Provide the (X, Y) coordinate of the cell's center where the given text is located.  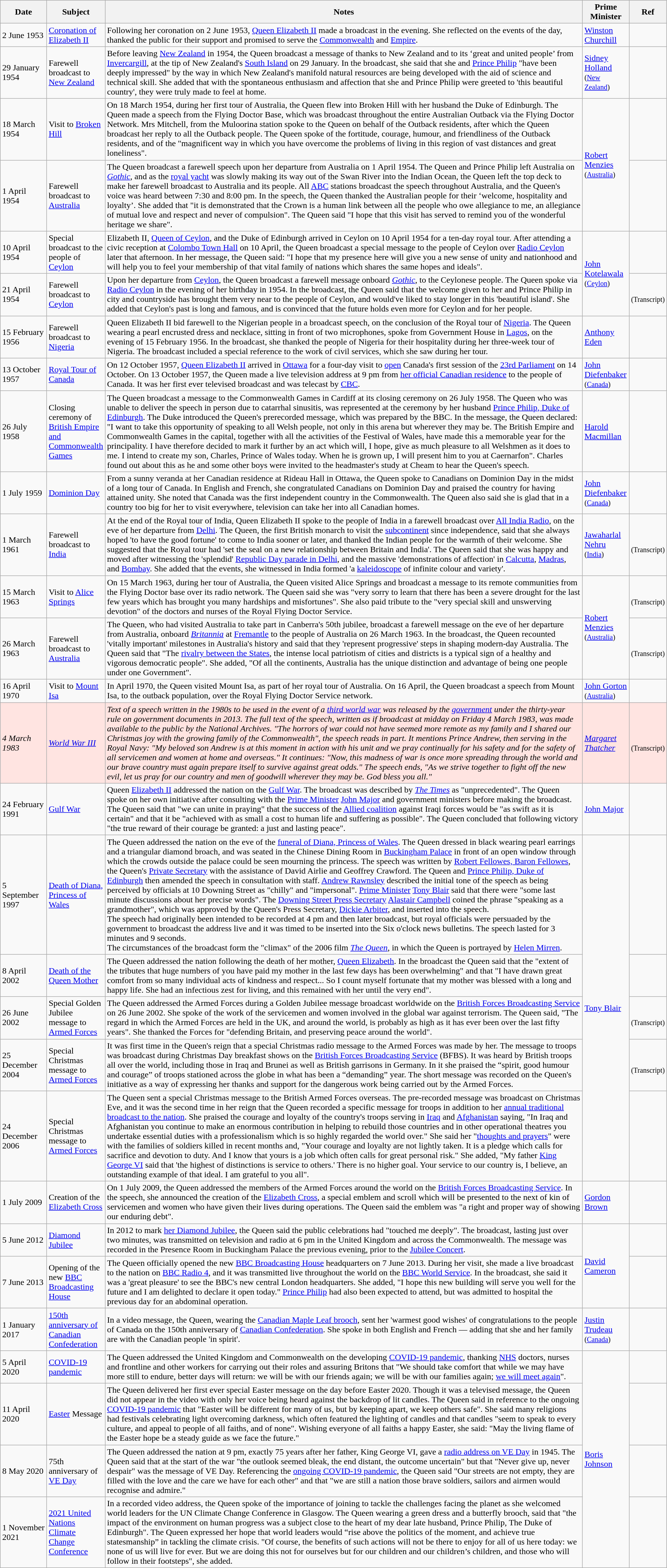
Visit to Broken Hill (76, 129)
11 April 2020 (23, 1414)
Diamond Jubilee (76, 1240)
Special broadcast to the people of Ceylon (76, 252)
COVID-19 pandemic (76, 1367)
15 March 1963 (23, 597)
5 June 2012 (23, 1240)
24 December 2006 (23, 1136)
John Gorton(Australia) (606, 691)
16 April 1970 (23, 691)
Royal Tour of Canada (76, 374)
World War III (76, 743)
Subject (76, 12)
Visit to Mount Isa (76, 691)
Anthony Eden (606, 337)
26 July 1958 (23, 431)
Visit to Alice Springs (76, 597)
Death of the Queen Mother (76, 976)
7 June 2013 (23, 1282)
24 February 1991 (23, 809)
Opening of the new BBC Broadcasting House (76, 1282)
18 March 1954 (23, 129)
Ref (648, 12)
2021 United Nations Climate Change Conference (76, 1532)
Winston Churchill (606, 35)
75th anniversary of VE Day (76, 1471)
5 September 1997 (23, 895)
Jawaharlal Nehru (India) (606, 545)
10 April 1954 (23, 252)
Farewell broadcast to Nigeria (76, 337)
5 April 2020 (23, 1367)
26 March 1963 (23, 649)
Special Golden Jubilee message to Armed Forces (76, 1018)
26 June 2002 (23, 1018)
4 March 1983 (23, 743)
Creation of the Elizabeth Cross (76, 1202)
Death of Diana, Princess of Wales (76, 895)
John Kotelawala(Ceylon) (606, 273)
1 April 1954 (23, 196)
David Cameron (606, 1266)
Dominion Day (76, 493)
Tony Blair (606, 1008)
Harold Macmillan (606, 431)
21 April 1954 (23, 294)
1 November 2021 (23, 1532)
150th anniversary of Canadian Confederation (76, 1329)
Boris Johnson (606, 1459)
Gordon Brown (606, 1202)
2 June 1953 (23, 35)
Sidney Holland(New Zealand) (606, 73)
Justin Trudeau (Canada) (606, 1329)
Farewell broadcast to New Zealand (76, 73)
25 December 2004 (23, 1065)
Prime Minister (606, 12)
Closing ceremony of British Empire and Commonwealth Games (76, 431)
29 January 1954 (23, 73)
Gulf War (76, 809)
8 April 2002 (23, 976)
8 May 2020 (23, 1471)
Date (23, 12)
Farewell broadcast to India (76, 545)
Coronation of Elizabeth II (76, 35)
1 July 1959 (23, 493)
1 January 2017 (23, 1329)
15 February 1956 (23, 337)
Notes (344, 12)
13 October 1957 (23, 374)
1 July 2009 (23, 1202)
Farewell broadcast to Ceylon (76, 294)
John Major (606, 809)
1 March 1961 (23, 545)
Easter Message (76, 1414)
Margaret Thatcher (606, 743)
